Find where the given text appears and provide that cell's center as [x, y] coordinate. 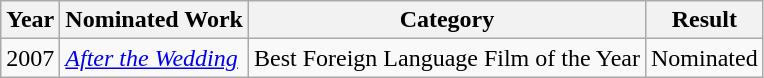
Nominated Work [154, 20]
After the Wedding [154, 58]
Best Foreign Language Film of the Year [446, 58]
Nominated [704, 58]
Result [704, 20]
2007 [30, 58]
Category [446, 20]
Year [30, 20]
